Provide the [X, Y] coordinate of the cell's center where the given text is located.  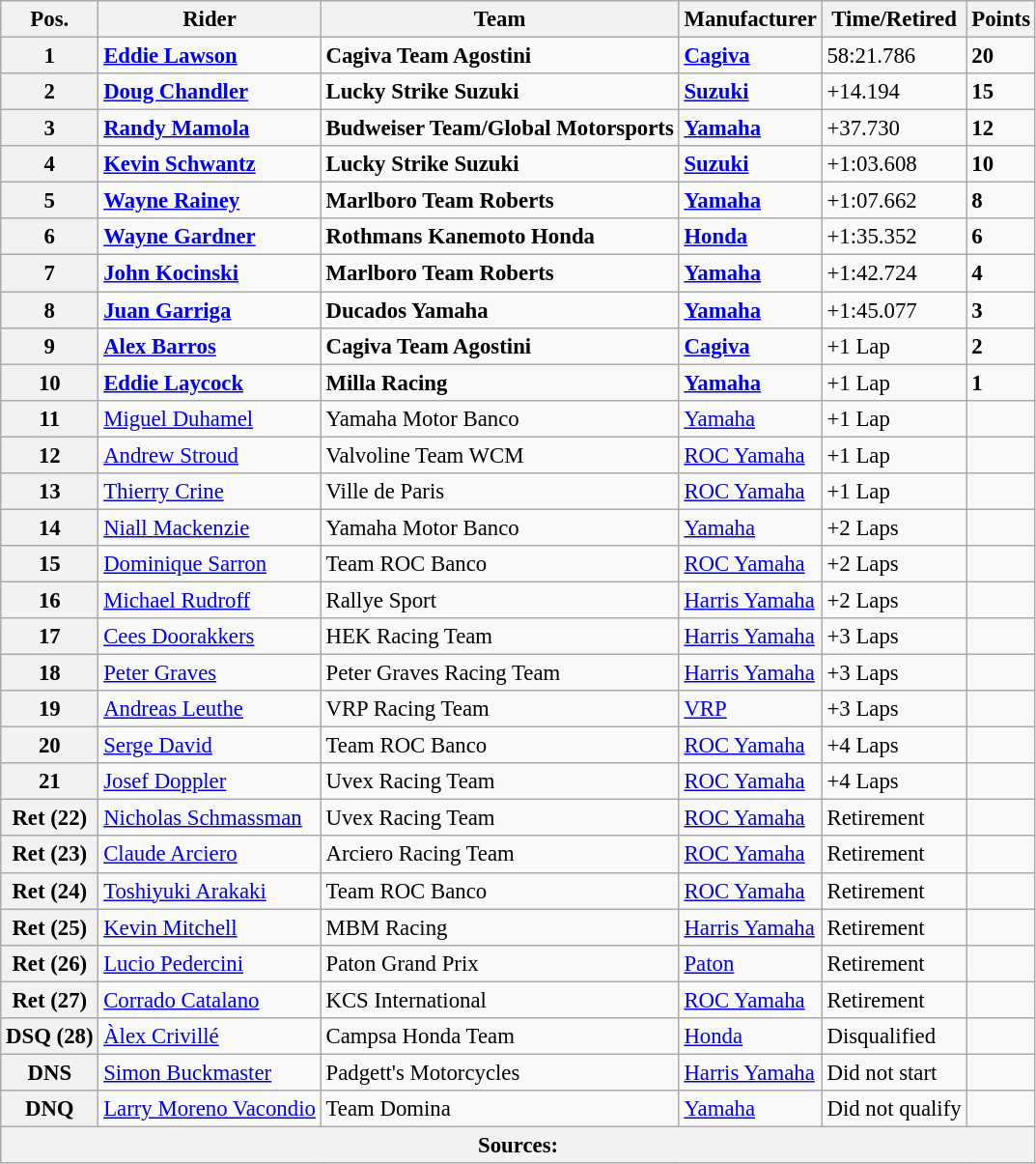
DNQ [50, 1109]
Lucio Pedercini [210, 963]
Peter Graves [210, 673]
VRP [750, 709]
John Kocinski [210, 273]
+14.194 [894, 92]
11 [50, 418]
Rallye Sport [500, 600]
+1:42.724 [894, 273]
KCS International [500, 1000]
Corrado Catalano [210, 1000]
Campsa Honda Team [500, 1036]
Padgett's Motorcycles [500, 1072]
Ret (26) [50, 963]
Thierry Crine [210, 492]
Did not start [894, 1072]
Disqualified [894, 1036]
21 [50, 781]
Ret (25) [50, 927]
Toshiyuki Arakaki [210, 891]
Claude Arciero [210, 855]
+1:07.662 [894, 201]
Valvoline Team WCM [500, 455]
17 [50, 637]
Arciero Racing Team [500, 855]
Paton Grand Prix [500, 963]
18 [50, 673]
14 [50, 527]
Ret (22) [50, 818]
Wayne Gardner [210, 237]
Ret (27) [50, 1000]
Juan Garriga [210, 310]
Ducados Yamaha [500, 310]
Nicholas Schmassman [210, 818]
Dominique Sarron [210, 564]
Simon Buckmaster [210, 1072]
Pos. [50, 19]
Doug Chandler [210, 92]
MBM Racing [500, 927]
Points [1000, 19]
Ret (23) [50, 855]
+1:45.077 [894, 310]
Team [500, 19]
16 [50, 600]
Larry Moreno Vacondio [210, 1109]
Team Domina [500, 1109]
Kevin Mitchell [210, 927]
Manufacturer [750, 19]
VRP Racing Team [500, 709]
Kevin Schwantz [210, 164]
Cees Doorakkers [210, 637]
Àlex Crivillé [210, 1036]
Paton [750, 963]
Randy Mamola [210, 128]
Andreas Leuthe [210, 709]
58:21.786 [894, 56]
DSQ (28) [50, 1036]
Alex Barros [210, 346]
Miguel Duhamel [210, 418]
13 [50, 492]
Peter Graves Racing Team [500, 673]
5 [50, 201]
Wayne Rainey [210, 201]
7 [50, 273]
Did not qualify [894, 1109]
+1:03.608 [894, 164]
Budweiser Team/Global Motorsports [500, 128]
Time/Retired [894, 19]
Rider [210, 19]
19 [50, 709]
Rothmans Kanemoto Honda [500, 237]
Eddie Lawson [210, 56]
Milla Racing [500, 383]
HEK Racing Team [500, 637]
9 [50, 346]
+37.730 [894, 128]
Josef Doppler [210, 781]
+1:35.352 [894, 237]
DNS [50, 1072]
Michael Rudroff [210, 600]
Niall Mackenzie [210, 527]
Sources: [518, 1145]
Eddie Laycock [210, 383]
Ville de Paris [500, 492]
Andrew Stroud [210, 455]
Serge David [210, 746]
Ret (24) [50, 891]
